Identify which cell holds the provided text, then report its (x, y) central coordinate. 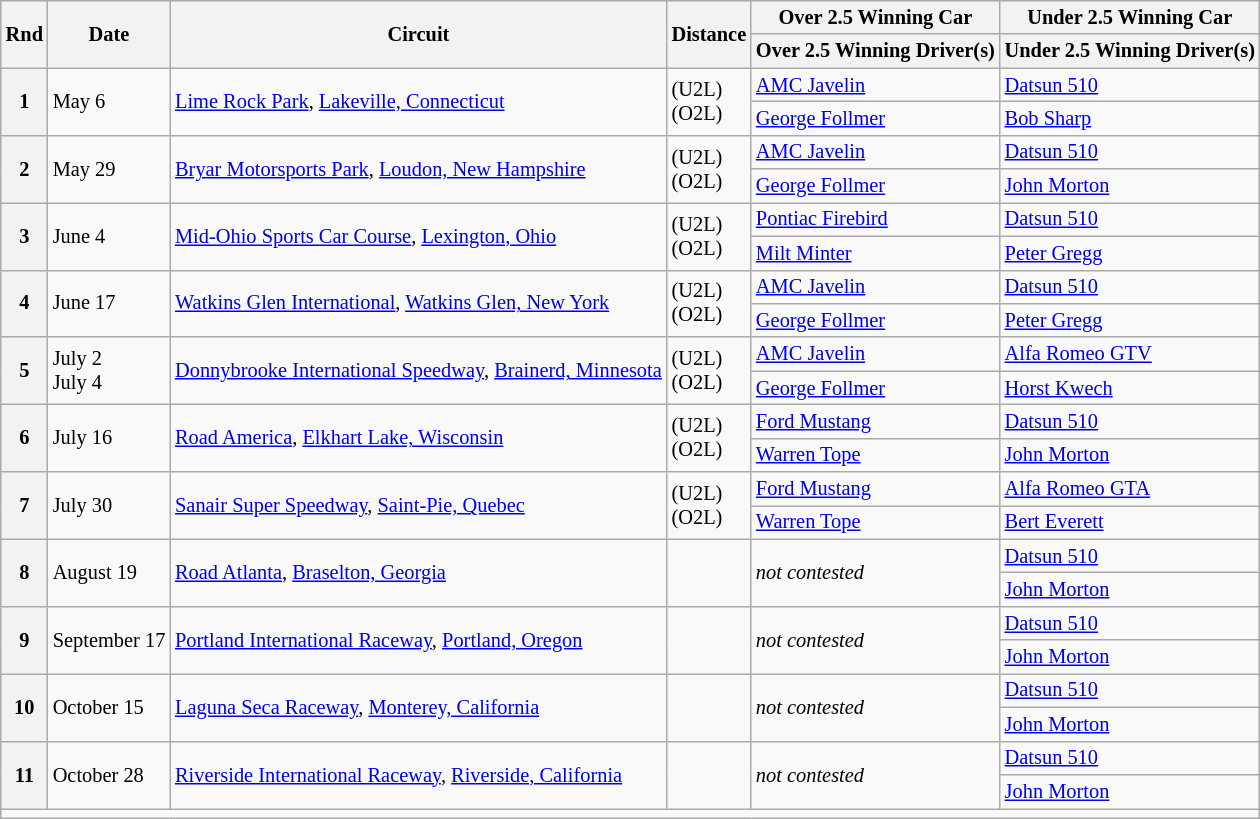
2 (24, 168)
July 16 (109, 438)
Horst Kwech (1130, 388)
Over 2.5 Winning Car (876, 17)
October 28 (109, 774)
Rnd (24, 34)
July 30 (109, 506)
Alfa Romeo GTA (1130, 489)
Road Atlanta, Braselton, Georgia (418, 572)
Bob Sharp (1130, 118)
May 29 (109, 168)
Bryar Motorsports Park, Loudon, New Hampshire (418, 168)
October 15 (109, 706)
Lime Rock Park, Lakeville, Connecticut (418, 102)
Over 2.5 Winning Driver(s) (876, 51)
Pontiac Firebird (876, 219)
11 (24, 774)
Portland International Raceway, Portland, Oregon (418, 640)
Circuit (418, 34)
Under 2.5 Winning Driver(s) (1130, 51)
Mid-Ohio Sports Car Course, Lexington, Ohio (418, 236)
Laguna Seca Raceway, Monterey, California (418, 706)
5 (24, 370)
May 6 (109, 102)
4 (24, 304)
June 17 (109, 304)
7 (24, 506)
Sanair Super Speedway, Saint-Pie, Quebec (418, 506)
June 4 (109, 236)
September 17 (109, 640)
9 (24, 640)
Under 2.5 Winning Car (1130, 17)
6 (24, 438)
8 (24, 572)
Bert Everett (1130, 522)
August 19 (109, 572)
July 2July 4 (109, 370)
Road America, Elkhart Lake, Wisconsin (418, 438)
Watkins Glen International, Watkins Glen, New York (418, 304)
Milt Minter (876, 253)
Date (109, 34)
10 (24, 706)
Donnybrooke International Speedway, Brainerd, Minnesota (418, 370)
3 (24, 236)
Distance (709, 34)
Riverside International Raceway, Riverside, California (418, 774)
Alfa Romeo GTV (1130, 354)
1 (24, 102)
